For the text-containing cell, return its midpoint in (X, Y) coordinate format. 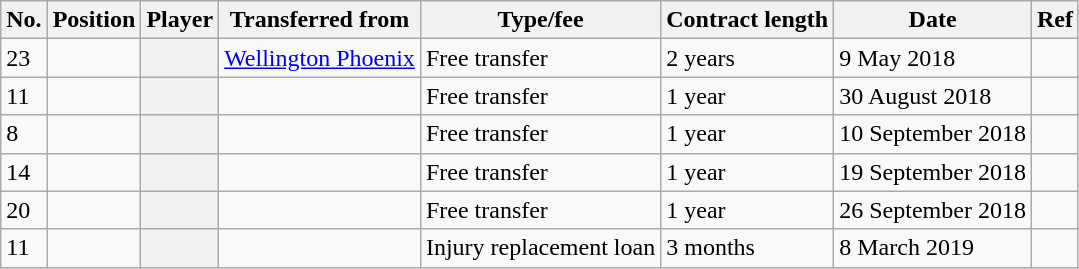
14 (24, 172)
3 months (748, 248)
Player (180, 20)
Date (933, 20)
10 September 2018 (933, 134)
19 September 2018 (933, 172)
Injury replacement loan (540, 248)
26 September 2018 (933, 210)
30 August 2018 (933, 96)
No. (24, 20)
Contract length (748, 20)
Type/fee (540, 20)
Wellington Phoenix (320, 58)
8 March 2019 (933, 248)
20 (24, 210)
9 May 2018 (933, 58)
8 (24, 134)
Ref (1054, 20)
2 years (748, 58)
23 (24, 58)
Transferred from (320, 20)
Position (94, 20)
